Scan for the cell matching the given text and deliver its (x, y) coordinate at center. 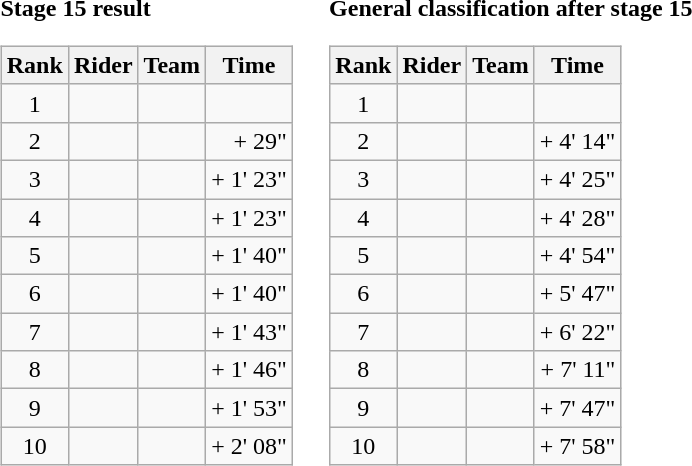
+ 4' 14" (578, 141)
+ 6' 22" (578, 332)
+ 7' 58" (578, 446)
+ 4' 28" (578, 217)
+ 1' 46" (250, 370)
+ 5' 47" (578, 294)
+ 29" (250, 141)
+ 4' 25" (578, 179)
+ 1' 53" (250, 408)
+ 4' 54" (578, 256)
+ 7' 47" (578, 408)
+ 1' 43" (250, 332)
+ 2' 08" (250, 446)
+ 7' 11" (578, 370)
